Return the (x, y) coordinate for the center point of the cell that contains the specified text.  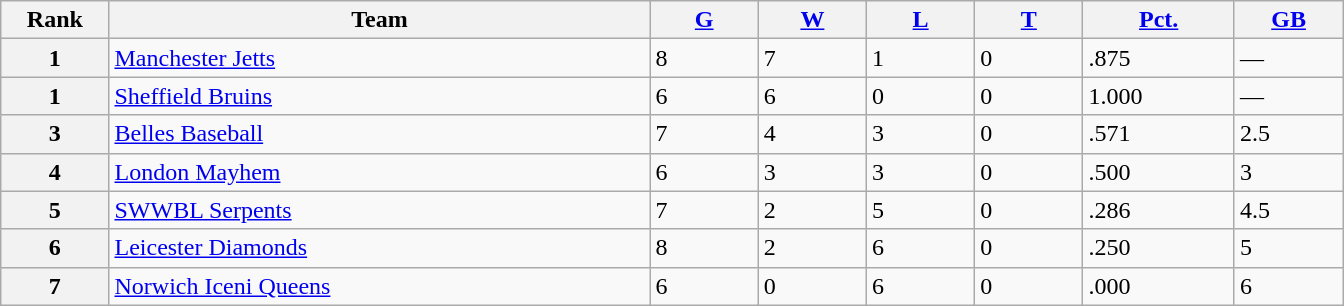
Norwich Iceni Queens (380, 286)
G (704, 20)
2.5 (1288, 134)
Team (380, 20)
Rank (55, 20)
1.000 (1159, 96)
.000 (1159, 286)
.286 (1159, 210)
Leicester Diamonds (380, 248)
Sheffield Bruins (380, 96)
Manchester Jetts (380, 58)
T (1029, 20)
.250 (1159, 248)
London Mayhem (380, 172)
4.5 (1288, 210)
L (921, 20)
W (812, 20)
Pct. (1159, 20)
.571 (1159, 134)
SWWBL Serpents (380, 210)
Belles Baseball (380, 134)
.875 (1159, 58)
.500 (1159, 172)
GB (1288, 20)
